Pinpoint the cell where the given text exists, returning its [X, Y] midpoint coordinate. 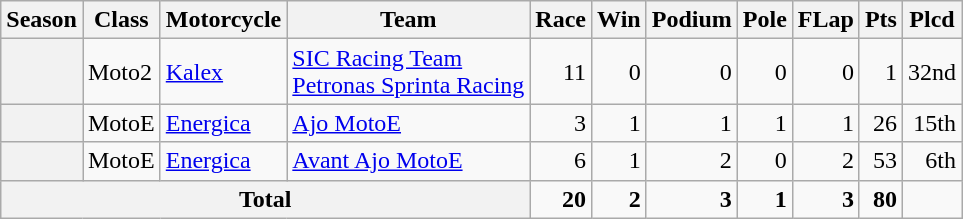
6th [932, 161]
Avant Ajo MotoE [408, 161]
FLap [826, 20]
Ajo MotoE [408, 123]
Podium [692, 20]
Plcd [932, 20]
80 [880, 199]
Race [561, 20]
Win [620, 20]
Season [42, 20]
Class [121, 20]
20 [561, 199]
11 [561, 72]
Pole [764, 20]
Moto2 [121, 72]
Pts [880, 20]
53 [880, 161]
Total [266, 199]
26 [880, 123]
Motorcycle [224, 20]
Kalex [224, 72]
Team [408, 20]
32nd [932, 72]
SIC Racing TeamPetronas Sprinta Racing [408, 72]
6 [561, 161]
15th [932, 123]
